From the cell containing the given text, extract its center point as (X, Y) coordinate. 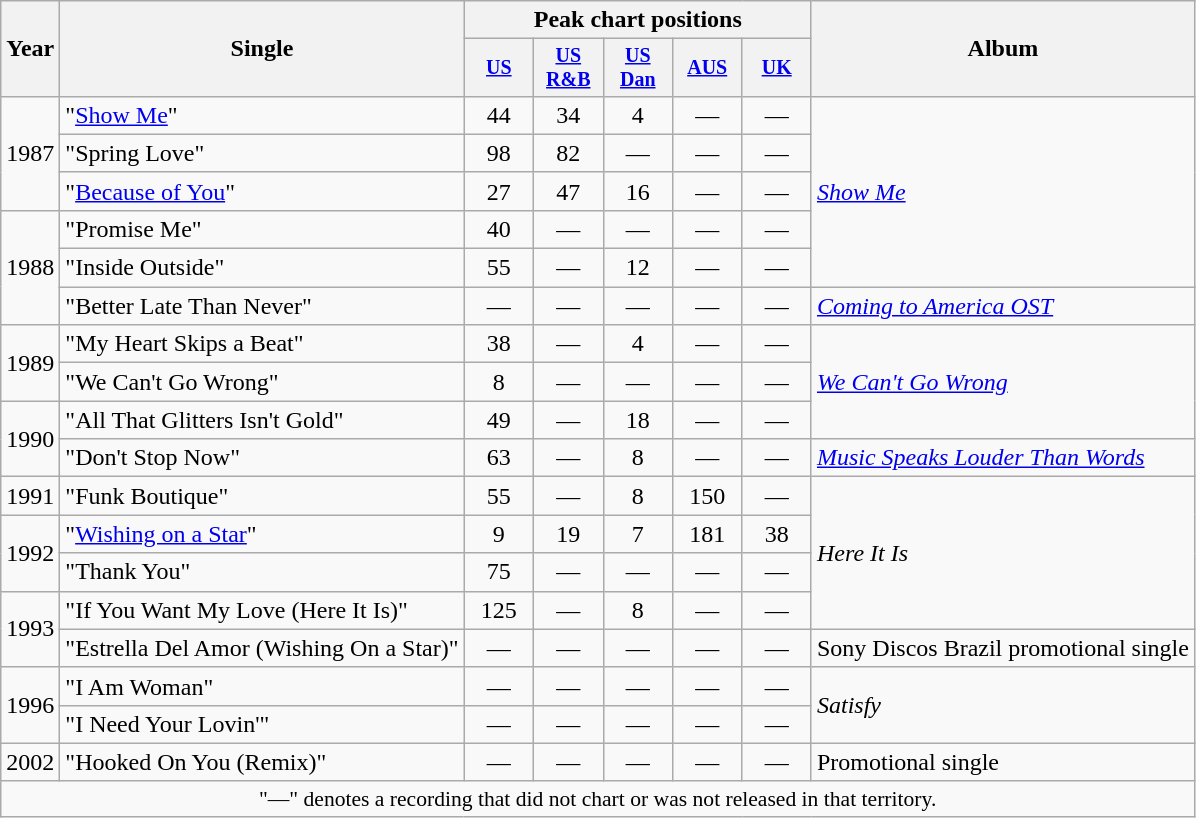
"Inside Outside" (262, 268)
"Don't Stop Now" (262, 458)
AUS (706, 68)
"Thank You" (262, 572)
44 (498, 115)
Promotional single (1002, 762)
"Spring Love" (262, 153)
"Hooked On You (Remix)" (262, 762)
40 (498, 229)
16 (638, 191)
"Estrella Del Amor (Wishing On a Star)" (262, 648)
1990 (30, 439)
"Show Me" (262, 115)
12 (638, 268)
181 (706, 534)
1996 (30, 705)
63 (498, 458)
"Funk Boutique" (262, 496)
"—" denotes a recording that did not chart or was not released in that territory. (598, 799)
1989 (30, 363)
Show Me (1002, 191)
"I Need Your Lovin'" (262, 724)
Single (262, 49)
Album (1002, 49)
9 (498, 534)
Coming to America OST (1002, 306)
USR&B (568, 68)
"I Am Woman" (262, 686)
"Better Late Than Never" (262, 306)
1991 (30, 496)
1988 (30, 267)
Satisfy (1002, 705)
Music Speaks Louder Than Words (1002, 458)
US (498, 68)
"Because of You" (262, 191)
"We Can't Go Wrong" (262, 382)
150 (706, 496)
2002 (30, 762)
"Promise Me" (262, 229)
75 (498, 572)
47 (568, 191)
USDan (638, 68)
82 (568, 153)
7 (638, 534)
"Wishing on a Star" (262, 534)
125 (498, 610)
98 (498, 153)
34 (568, 115)
UK (776, 68)
27 (498, 191)
19 (568, 534)
Here It Is (1002, 553)
We Can't Go Wrong (1002, 382)
"All That Glitters Isn't Gold" (262, 420)
18 (638, 420)
"If You Want My Love (Here It Is)" (262, 610)
Peak chart positions (638, 20)
1993 (30, 629)
Year (30, 49)
"My Heart Skips a Beat" (262, 344)
Sony Discos Brazil promotional single (1002, 648)
1987 (30, 153)
1992 (30, 553)
49 (498, 420)
